Search for the cell housing the specified text and yield its (x, y) center coordinate. 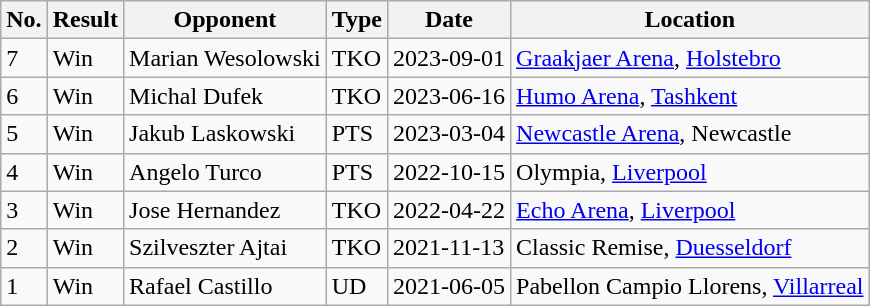
Olympia, Liverpool (690, 172)
4 (24, 172)
Result (85, 20)
2021-06-05 (450, 286)
Angelo Turco (226, 172)
2022-04-22 (450, 210)
Classic Remise, Duesseldorf (690, 248)
2023-06-16 (450, 96)
2023-09-01 (450, 58)
2022-10-15 (450, 172)
Date (450, 20)
Graakjaer Arena, Holstebro (690, 58)
Opponent (226, 20)
5 (24, 134)
Humo Arena, Tashkent (690, 96)
Jose Hernandez (226, 210)
Marian Wesolowski (226, 58)
7 (24, 58)
3 (24, 210)
Szilveszter Ajtai (226, 248)
Rafael Castillo (226, 286)
Michal Dufek (226, 96)
6 (24, 96)
2021-11-13 (450, 248)
2 (24, 248)
Location (690, 20)
Jakub Laskowski (226, 134)
Newcastle Arena, Newcastle (690, 134)
2023-03-04 (450, 134)
1 (24, 286)
Pabellon Campio Llorens, Villarreal (690, 286)
Type (356, 20)
UD (356, 286)
No. (24, 20)
Echo Arena, Liverpool (690, 210)
